Locate the cell with the specified text and output its [x, y] center coordinate. 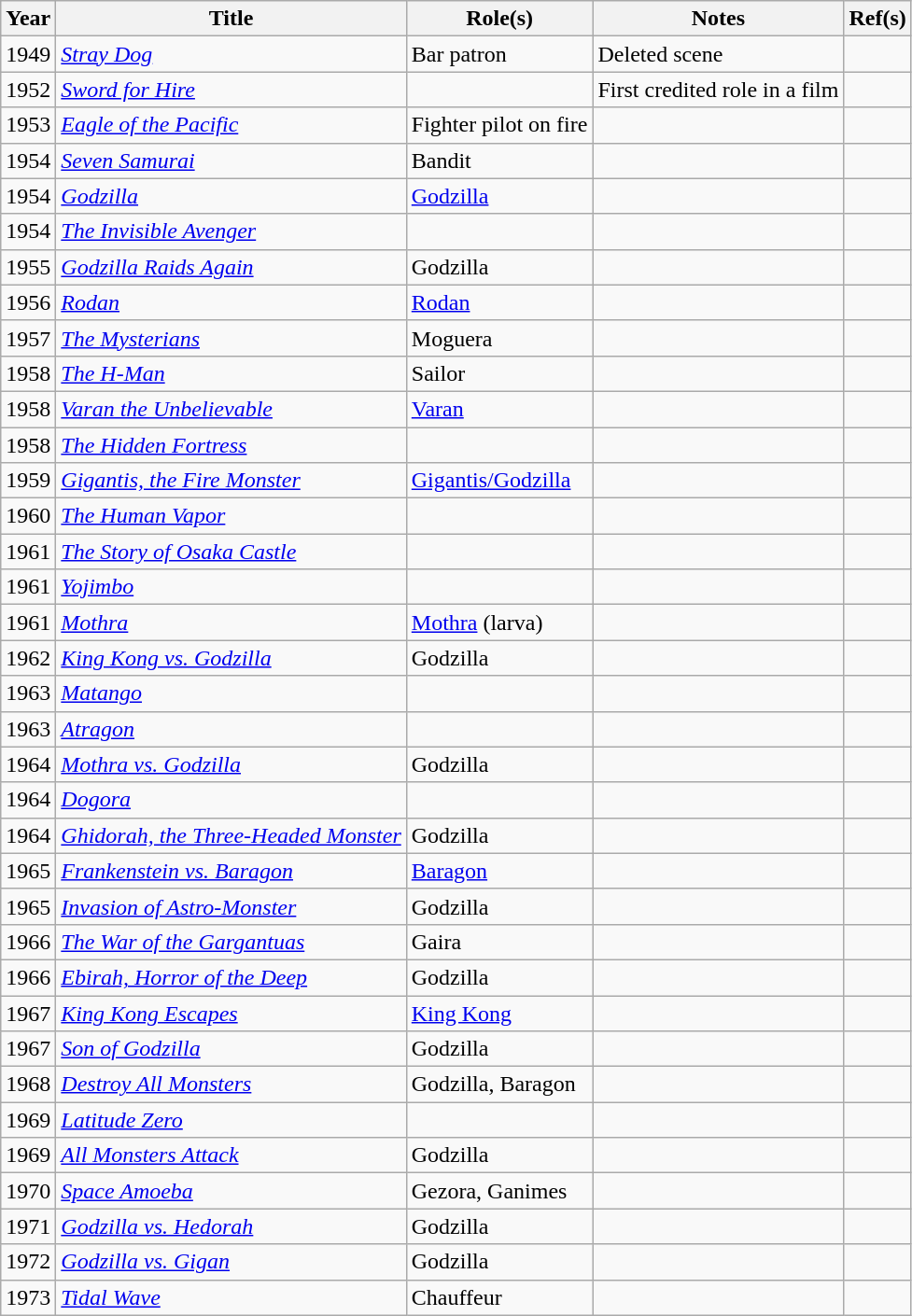
Baragon [499, 871]
Stray Dog [232, 54]
1971 [28, 1226]
Son of Godzilla [232, 1049]
The Invisible Avenger [232, 231]
Bandit [499, 161]
1962 [28, 658]
Godzilla, Baragon [499, 1085]
The Mysterians [232, 338]
1956 [28, 302]
Latitude Zero [232, 1120]
Chauffeur [499, 1297]
Gaira [499, 942]
Seven Samurai [232, 161]
Mothra (larva) [499, 623]
Title [232, 19]
Deleted scene [719, 54]
1972 [28, 1262]
1973 [28, 1297]
The War of the Gargantuas [232, 942]
1968 [28, 1085]
King Kong [499, 1013]
Mothra [232, 623]
Year [28, 19]
King Kong Escapes [232, 1013]
Atragon [232, 729]
1959 [28, 481]
Moguera [499, 338]
Notes [719, 19]
Mothra vs. Godzilla [232, 764]
King Kong vs. Godzilla [232, 658]
The Hidden Fortress [232, 445]
Ebirah, Horror of the Deep [232, 977]
Frankenstein vs. Baragon [232, 871]
Godzilla vs. Hedorah [232, 1226]
All Monsters Attack [232, 1155]
The Story of Osaka Castle [232, 552]
Varan [499, 409]
Fighter pilot on fire [499, 125]
Yojimbo [232, 587]
Gigantis, the Fire Monster [232, 481]
Godzilla vs. Gigan [232, 1262]
1960 [28, 516]
The H-Man [232, 373]
1970 [28, 1191]
Gezora, Ganimes [499, 1191]
Matango [232, 693]
Ghidorah, the Three-Headed Monster [232, 835]
Eagle of the Pacific [232, 125]
Ref(s) [877, 19]
Godzilla Raids Again [232, 267]
Tidal Wave [232, 1297]
Bar patron [499, 54]
1955 [28, 267]
Sailor [499, 373]
First credited role in a film [719, 90]
Role(s) [499, 19]
Dogora [232, 800]
1953 [28, 125]
Destroy All Monsters [232, 1085]
1957 [28, 338]
Gigantis/Godzilla [499, 481]
Varan the Unbelievable [232, 409]
1949 [28, 54]
1952 [28, 90]
Invasion of Astro-Monster [232, 906]
Sword for Hire [232, 90]
Space Amoeba [232, 1191]
The Human Vapor [232, 516]
